Locate the cell with the specified text and output its [X, Y] center coordinate. 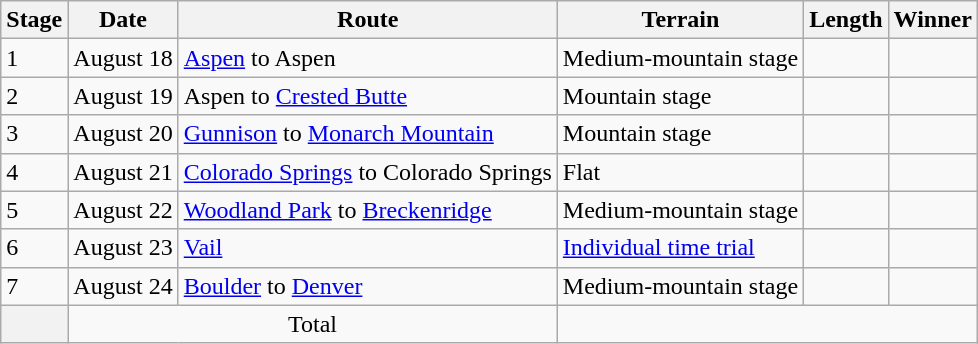
Flat [680, 172]
5 [34, 210]
August 23 [123, 248]
Woodland Park to Breckenridge [368, 210]
7 [34, 286]
Winner [932, 20]
4 [34, 172]
3 [34, 134]
Route [368, 20]
Terrain [680, 20]
Colorado Springs to Colorado Springs [368, 172]
Date [123, 20]
Aspen to Crested Butte [368, 96]
6 [34, 248]
Boulder to Denver [368, 286]
1 [34, 58]
Stage [34, 20]
August 18 [123, 58]
August 19 [123, 96]
August 20 [123, 134]
August 24 [123, 286]
Total [312, 324]
Vail [368, 248]
August 22 [123, 210]
2 [34, 96]
Length [846, 20]
Gunnison to Monarch Mountain [368, 134]
Aspen to Aspen [368, 58]
Individual time trial [680, 248]
August 21 [123, 172]
